Pinpoint the cell where the given text exists, returning its (X, Y) midpoint coordinate. 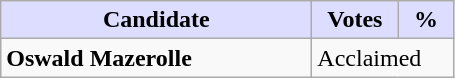
Oswald Mazerolle (156, 58)
% (426, 20)
Candidate (156, 20)
Votes (355, 20)
Acclaimed (383, 58)
